Search for the cell housing the specified text and yield its [X, Y] center coordinate. 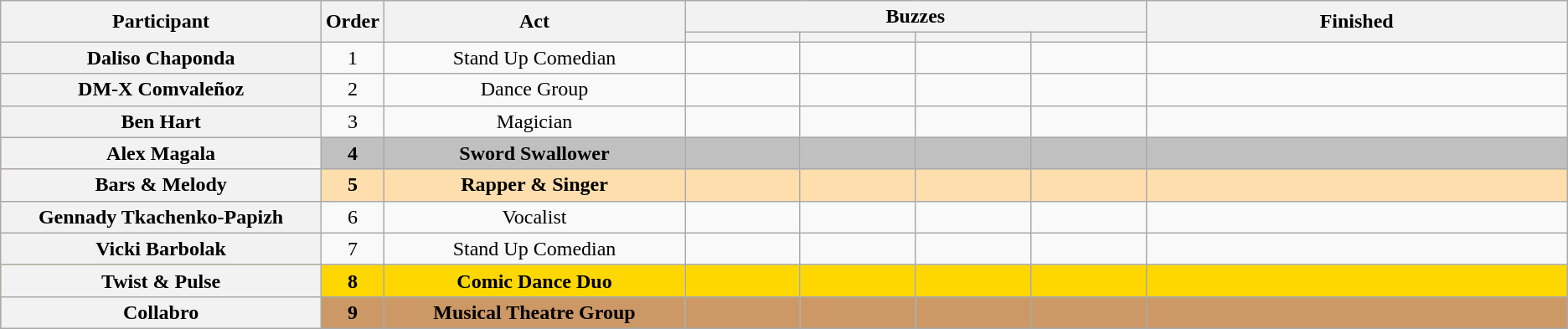
4 [352, 153]
Alex Magala [161, 153]
Vicki Barbolak [161, 249]
Ben Hart [161, 121]
Collabro [161, 312]
Order [352, 22]
8 [352, 280]
Rapper & Singer [534, 185]
2 [352, 90]
9 [352, 312]
Daliso Chaponda [161, 58]
7 [352, 249]
3 [352, 121]
Finished [1357, 22]
5 [352, 185]
Participant [161, 22]
DM-X Comvaleñoz [161, 90]
Dance Group [534, 90]
Act [534, 22]
Comic Dance Duo [534, 280]
Gennady Tkachenko-Papizh [161, 217]
Magician [534, 121]
6 [352, 217]
1 [352, 58]
Bars & Melody [161, 185]
Musical Theatre Group [534, 312]
Twist & Pulse [161, 280]
Sword Swallower [534, 153]
Vocalist [534, 217]
Buzzes [916, 17]
